Identify which cell holds the provided text, then report its (X, Y) central coordinate. 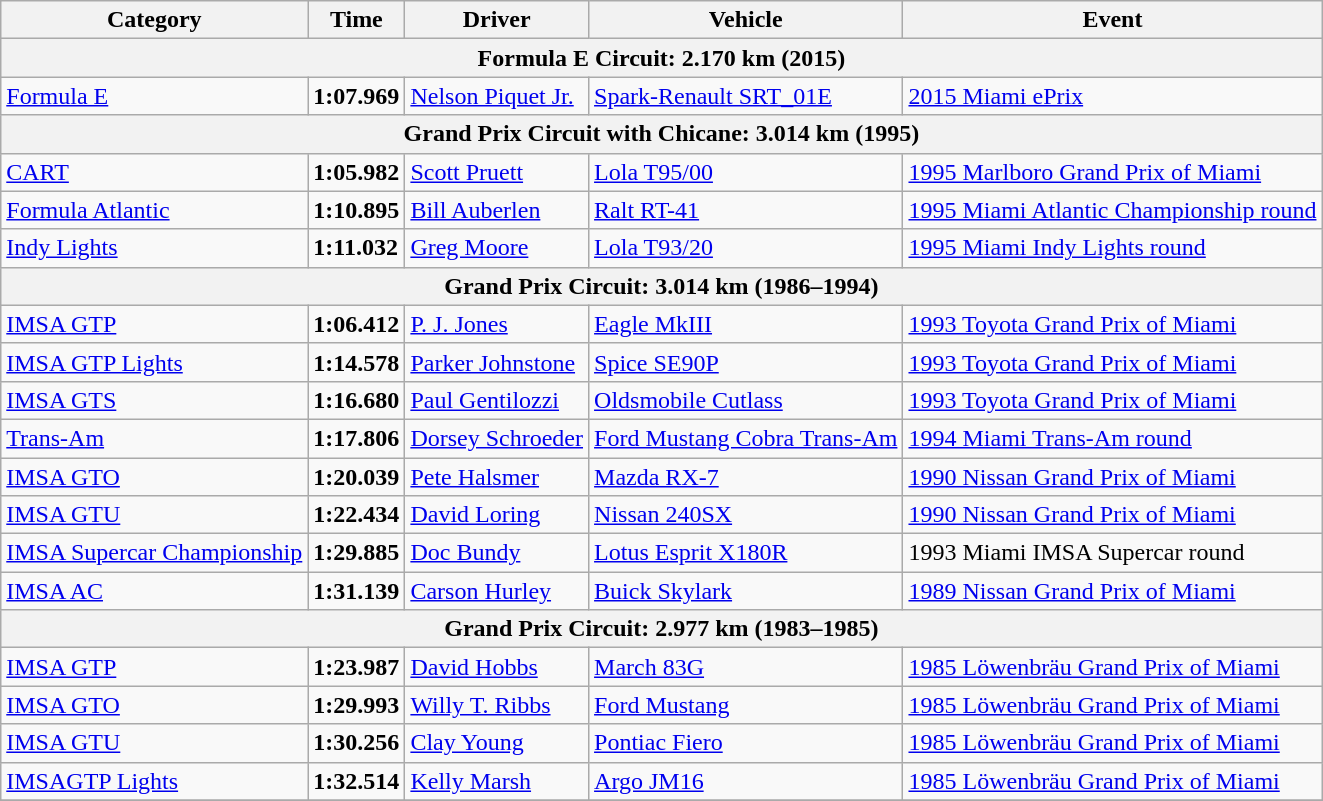
Dorsey Schroeder (497, 438)
1994 Miami Trans-Am round (1112, 438)
Time (356, 20)
Doc Bundy (497, 553)
March 83G (746, 667)
Bill Auberlen (497, 210)
1:11.032 (356, 248)
Clay Young (497, 743)
Nelson Piquet Jr. (497, 96)
Eagle MkIII (746, 324)
Willy T. Ribbs (497, 705)
Mazda RX-7 (746, 477)
Pontiac Fiero (746, 743)
Parker Johnstone (497, 362)
Formula Atlantic (154, 210)
Greg Moore (497, 248)
1:29.993 (356, 705)
Pete Halsmer (497, 477)
Trans-Am (154, 438)
1995 Miami Atlantic Championship round (1112, 210)
Nissan 240SX (746, 515)
Lola T95/00 (746, 172)
1:16.680 (356, 400)
Event (1112, 20)
Grand Prix Circuit with Chicane: 3.014 km (1995) (662, 134)
Grand Prix Circuit: 2.977 km (1983–1985) (662, 629)
1:06.412 (356, 324)
Argo JM16 (746, 781)
1:22.434 (356, 515)
Driver (497, 20)
Formula E Circuit: 2.170 km (2015) (662, 58)
Grand Prix Circuit: 3.014 km (1986–1994) (662, 286)
Paul Gentilozzi (497, 400)
Vehicle (746, 20)
1989 Nissan Grand Prix of Miami (1112, 591)
Ford Mustang (746, 705)
1:23.987 (356, 667)
1:10.895 (356, 210)
Carson Hurley (497, 591)
IMSA AC (154, 591)
Ralt RT-41 (746, 210)
Spark-Renault SRT_01E (746, 96)
IMSA GTS (154, 400)
Lola T93/20 (746, 248)
1:32.514 (356, 781)
1:05.982 (356, 172)
1:14.578 (356, 362)
IMSA Supercar Championship (154, 553)
Buick Skylark (746, 591)
1993 Miami IMSA Supercar round (1112, 553)
Kelly Marsh (497, 781)
David Loring (497, 515)
1:31.139 (356, 591)
Lotus Esprit X180R (746, 553)
David Hobbs (497, 667)
Scott Pruett (497, 172)
P. J. Jones (497, 324)
Category (154, 20)
1:29.885 (356, 553)
1995 Marlboro Grand Prix of Miami (1112, 172)
CART (154, 172)
1:17.806 (356, 438)
Oldsmobile Cutlass (746, 400)
IMSAGTP Lights (154, 781)
Formula E (154, 96)
IMSA GTP Lights (154, 362)
Spice SE90P (746, 362)
1995 Miami Indy Lights round (1112, 248)
1:20.039 (356, 477)
1:07.969 (356, 96)
2015 Miami ePrix (1112, 96)
Ford Mustang Cobra Trans-Am (746, 438)
Indy Lights (154, 248)
1:30.256 (356, 743)
